Output the (x, y) coordinate of the center of the cell containing the given text.  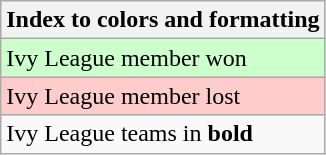
Ivy League member won (163, 58)
Ivy League member lost (163, 96)
Index to colors and formatting (163, 20)
Ivy League teams in bold (163, 134)
